From the cell containing the given text, extract its center point as [X, Y] coordinate. 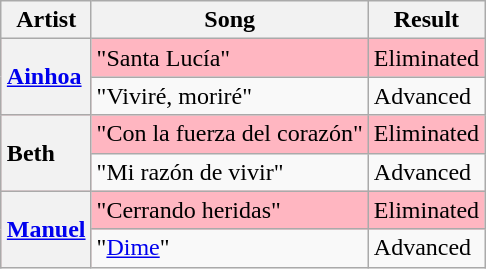
"Mi razón de vivir" [230, 172]
Artist [46, 20]
"Cerrando heridas" [230, 210]
Song [230, 20]
"Dime" [230, 248]
"Santa Lucía" [230, 58]
"Viviré, moriré" [230, 96]
Ainhoa [46, 77]
Beth [46, 153]
Result [426, 20]
"Con la fuerza del corazón" [230, 134]
Manuel [46, 229]
